Search for the cell housing the specified text and yield its (x, y) center coordinate. 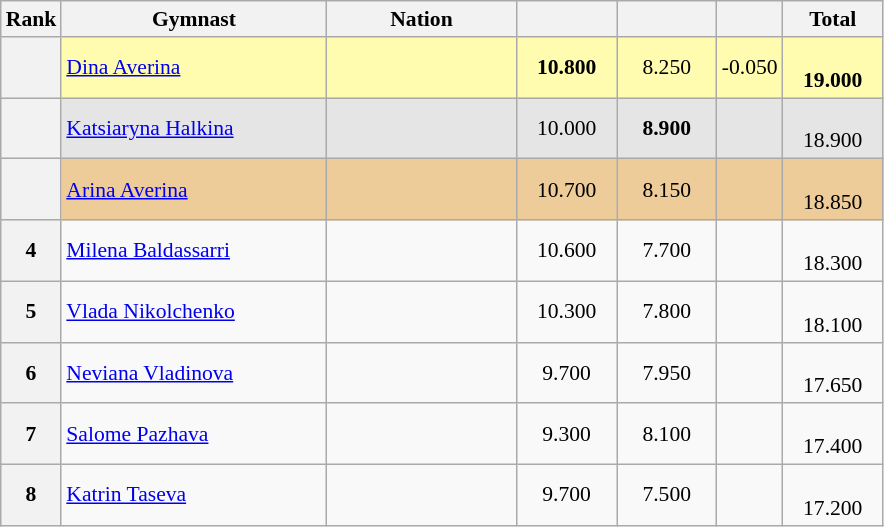
18.100 (833, 312)
10.600 (567, 250)
6 (32, 372)
7.800 (667, 312)
Neviana Vladinova (194, 372)
Katrin Taseva (194, 496)
7.500 (667, 496)
7.700 (667, 250)
8.900 (667, 128)
Katsiaryna Halkina (194, 128)
10.000 (567, 128)
17.650 (833, 372)
9.300 (567, 434)
10.300 (567, 312)
Vlada Nikolchenko (194, 312)
Nation (421, 19)
Total (833, 19)
Milena Baldassarri (194, 250)
8.250 (667, 68)
7.950 (667, 372)
Arina Averina (194, 190)
Rank (32, 19)
5 (32, 312)
Dina Averina (194, 68)
8.150 (667, 190)
18.900 (833, 128)
18.850 (833, 190)
8 (32, 496)
Salome Pazhava (194, 434)
18.300 (833, 250)
17.200 (833, 496)
7 (32, 434)
4 (32, 250)
17.400 (833, 434)
-0.050 (750, 68)
10.700 (567, 190)
Gymnast (194, 19)
8.100 (667, 434)
19.000 (833, 68)
10.800 (567, 68)
